Output the [X, Y] coordinate of the center of the cell containing the given text.  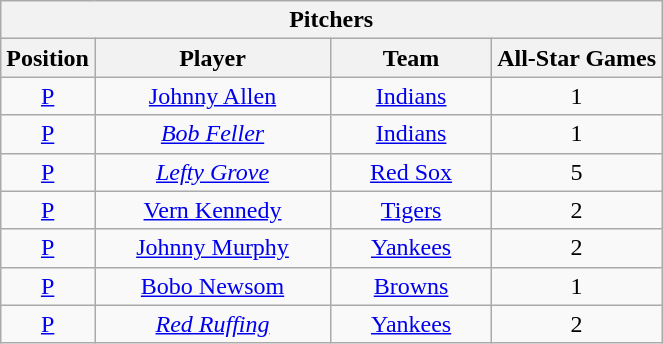
5 [577, 172]
Position [48, 58]
Red Ruffing [212, 324]
All-Star Games [577, 58]
Johnny Allen [212, 96]
Player [212, 58]
Browns [412, 286]
Team [412, 58]
Vern Kennedy [212, 210]
Pitchers [332, 20]
Red Sox [412, 172]
Tigers [412, 210]
Lefty Grove [212, 172]
Johnny Murphy [212, 248]
Bobo Newsom [212, 286]
Bob Feller [212, 134]
